Return (x, y) of the center of cell containing provided text 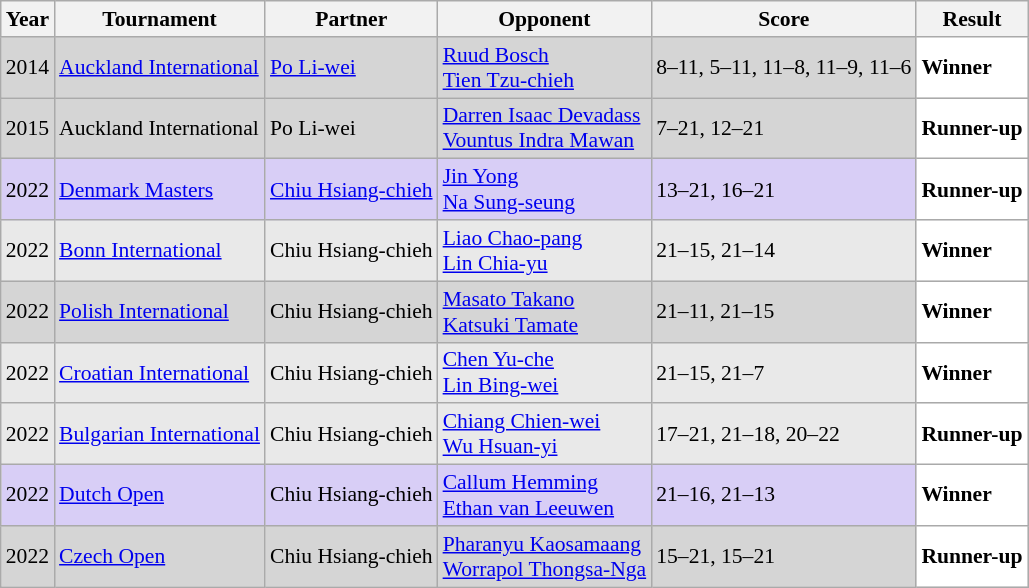
Tournament (160, 19)
Opponent (545, 19)
Year (28, 19)
21–15, 21–14 (784, 250)
Jin Yong Na Sung-seung (545, 190)
Masato Takano Katsuki Tamate (545, 312)
21–16, 21–13 (784, 496)
Polish International (160, 312)
Bonn International (160, 250)
Score (784, 19)
Denmark Masters (160, 190)
Bulgarian International (160, 434)
17–21, 21–18, 20–22 (784, 434)
Ruud Bosch Tien Tzu-chieh (545, 68)
Result (972, 19)
13–21, 16–21 (784, 190)
2014 (28, 68)
Callum Hemming Ethan van Leeuwen (545, 496)
Liao Chao-pang Lin Chia-yu (545, 250)
Czech Open (160, 556)
7–21, 12–21 (784, 128)
Croatian International (160, 372)
Chen Yu-che Lin Bing-wei (545, 372)
Partner (352, 19)
Pharanyu Kaosamaang Worrapol Thongsa-Nga (545, 556)
Darren Isaac Devadass Vountus Indra Mawan (545, 128)
21–11, 21–15 (784, 312)
2015 (28, 128)
15–21, 15–21 (784, 556)
Dutch Open (160, 496)
21–15, 21–7 (784, 372)
8–11, 5–11, 11–8, 11–9, 11–6 (784, 68)
Chiang Chien-wei Wu Hsuan-yi (545, 434)
